Determine the [X, Y] coordinate at the center of the cell enclosing the given text.  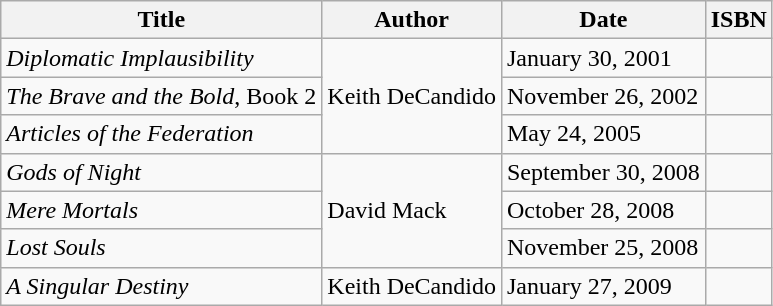
May 24, 2005 [603, 134]
David Mack [412, 210]
November 26, 2002 [603, 96]
Diplomatic Implausibility [162, 58]
ISBN [738, 20]
January 27, 2009 [603, 286]
The Brave and the Bold, Book 2 [162, 96]
A Singular Destiny [162, 286]
October 28, 2008 [603, 210]
January 30, 2001 [603, 58]
Lost Souls [162, 248]
Date [603, 20]
Gods of Night [162, 172]
November 25, 2008 [603, 248]
Articles of the Federation [162, 134]
Mere Mortals [162, 210]
Author [412, 20]
September 30, 2008 [603, 172]
Title [162, 20]
